Provide the (X, Y) coordinate of the cell's center where the given text is located.  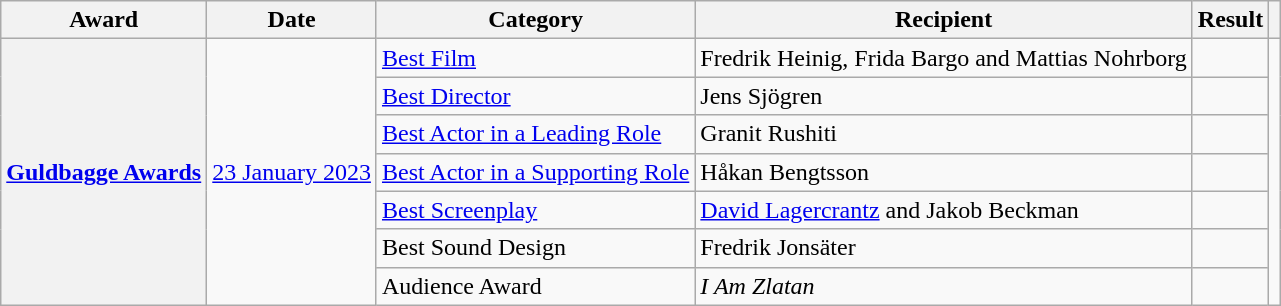
Jens Sjögren (944, 96)
Best Screenplay (535, 210)
Best Film (535, 58)
Result (1230, 20)
Best Sound Design (535, 248)
Granit Rushiti (944, 134)
Award (104, 20)
Best Actor in a Supporting Role (535, 172)
Fredrik Jonsäter (944, 248)
Category (535, 20)
Best Actor in a Leading Role (535, 134)
Audience Award (535, 286)
Fredrik Heinig, Frida Bargo and Mattias Nohrborg (944, 58)
Håkan Bengtsson (944, 172)
23 January 2023 (292, 172)
Guldbagge Awards (104, 172)
Best Director (535, 96)
Date (292, 20)
Recipient (944, 20)
I Am Zlatan (944, 286)
David Lagercrantz and Jakob Beckman (944, 210)
